Return (x, y) of the center of cell containing provided text 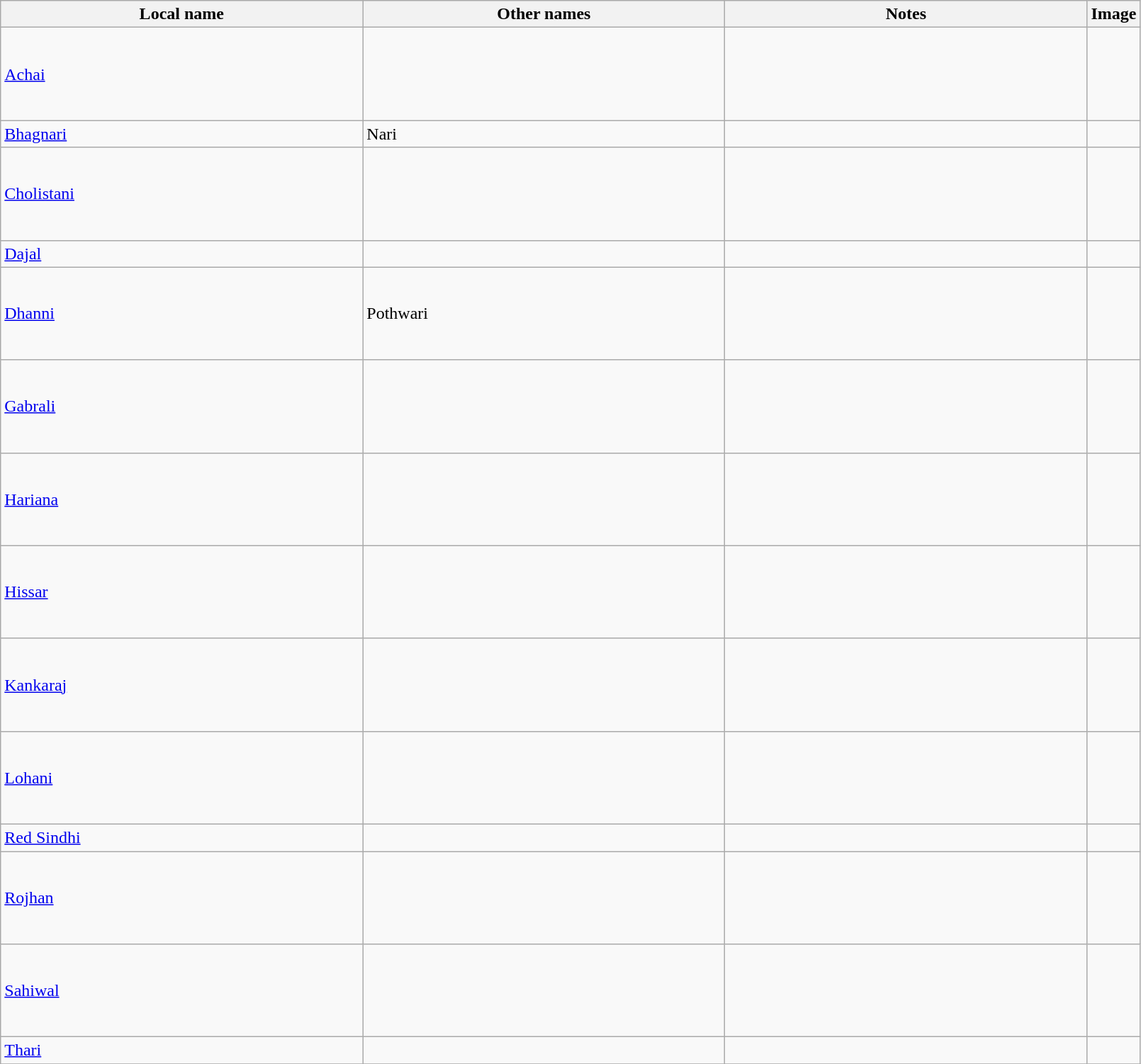
Red Sindhi (181, 837)
Hariana (181, 499)
Cholistani (181, 194)
Lohani (181, 778)
Notes (906, 14)
Local name (181, 14)
Pothwari (544, 313)
Achai (181, 74)
Rojhan (181, 898)
Dhanni (181, 313)
Thari (181, 1051)
Kankaraj (181, 684)
Gabrali (181, 407)
Hissar (181, 592)
Sahiwal (181, 990)
Image (1114, 14)
Nari (544, 134)
Other names (544, 14)
Dajal (181, 254)
Bhagnari (181, 134)
